Pinpoint the cell where the given text exists, returning its [X, Y] midpoint coordinate. 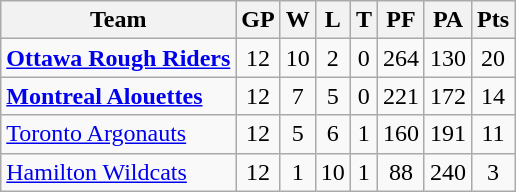
Toronto Argonauts [118, 134]
GP [258, 20]
221 [400, 96]
L [332, 20]
14 [494, 96]
191 [448, 134]
T [364, 20]
Montreal Alouettes [118, 96]
PA [448, 20]
20 [494, 58]
PF [400, 20]
Pts [494, 20]
Hamilton Wildcats [118, 172]
7 [298, 96]
11 [494, 134]
130 [448, 58]
6 [332, 134]
160 [400, 134]
2 [332, 58]
172 [448, 96]
240 [448, 172]
88 [400, 172]
3 [494, 172]
Ottawa Rough Riders [118, 58]
Team [118, 20]
W [298, 20]
264 [400, 58]
